Provide the (X, Y) coordinate of the cell's center where the given text is located.  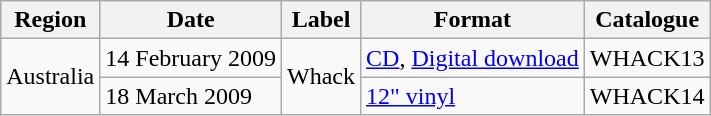
14 February 2009 (191, 58)
12" vinyl (473, 96)
Label (322, 20)
Format (473, 20)
Catalogue (647, 20)
WHACK14 (647, 96)
Whack (322, 77)
CD, Digital download (473, 58)
WHACK13 (647, 58)
Region (50, 20)
Date (191, 20)
Australia (50, 77)
18 March 2009 (191, 96)
